Pinpoint the cell where the given text exists, returning its (x, y) midpoint coordinate. 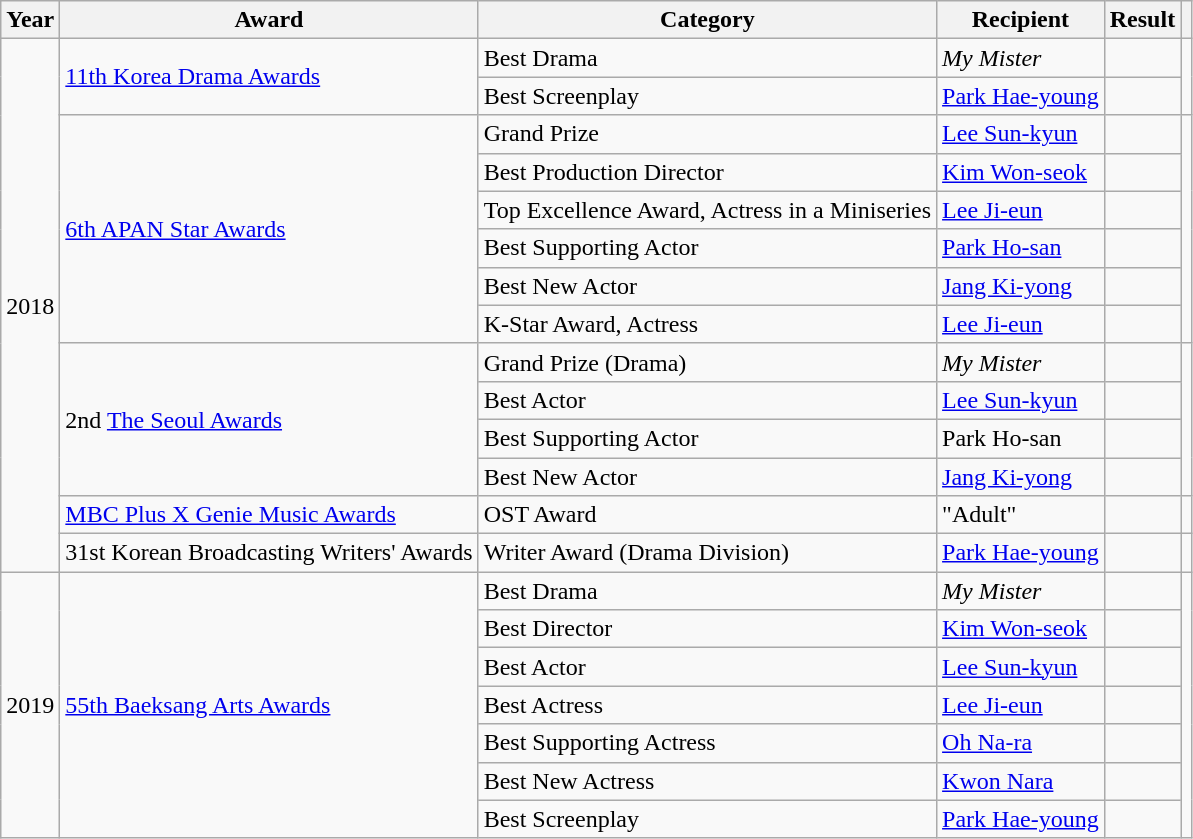
Kwon Nara (1021, 781)
Oh Na-ra (1021, 743)
K-Star Award, Actress (707, 324)
Best Actress (707, 705)
"Adult" (1021, 515)
Grand Prize (707, 134)
Result (1142, 20)
Best New Actress (707, 781)
Year (30, 20)
2018 (30, 306)
Writer Award (Drama Division) (707, 553)
Best Production Director (707, 172)
31st Korean Broadcasting Writers' Awards (269, 553)
Top Excellence Award, Actress in a Miniseries (707, 210)
Best Supporting Actress (707, 743)
2019 (30, 705)
Recipient (1021, 20)
2nd The Seoul Awards (269, 419)
Award (269, 20)
OST Award (707, 515)
55th Baeksang Arts Awards (269, 705)
Best Director (707, 629)
6th APAN Star Awards (269, 229)
Category (707, 20)
MBC Plus X Genie Music Awards (269, 515)
11th Korea Drama Awards (269, 77)
Grand Prize (Drama) (707, 362)
